Search for the cell housing the specified text and yield its [x, y] center coordinate. 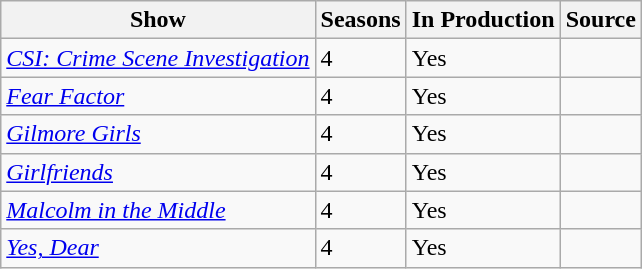
Source [600, 20]
Malcolm in the Middle [158, 210]
Fear Factor [158, 96]
Show [158, 20]
Yes, Dear [158, 248]
In Production [483, 20]
Seasons [360, 20]
CSI: Crime Scene Investigation [158, 58]
Gilmore Girls [158, 134]
Girlfriends [158, 172]
